Extract the [X, Y] coordinate from the center of the cell holding the provided text.  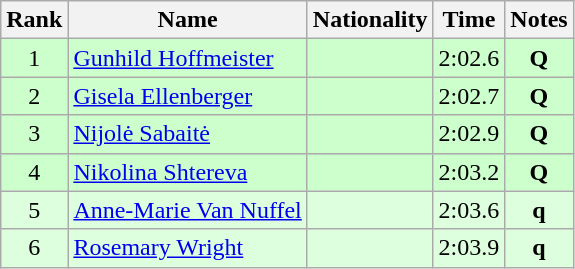
Anne-Marie Van Nuffel [188, 210]
2:02.7 [469, 96]
Rank [34, 20]
6 [34, 248]
2:02.9 [469, 134]
4 [34, 172]
Nationality [370, 20]
2 [34, 96]
Gunhild Hoffmeister [188, 58]
Rosemary Wright [188, 248]
5 [34, 210]
Gisela Ellenberger [188, 96]
Name [188, 20]
1 [34, 58]
Time [469, 20]
3 [34, 134]
2:03.9 [469, 248]
2:03.2 [469, 172]
Notes [539, 20]
Nikolina Shtereva [188, 172]
Nijolė Sabaitė [188, 134]
2:02.6 [469, 58]
2:03.6 [469, 210]
